Pinpoint the cell where the given text exists, returning its [X, Y] midpoint coordinate. 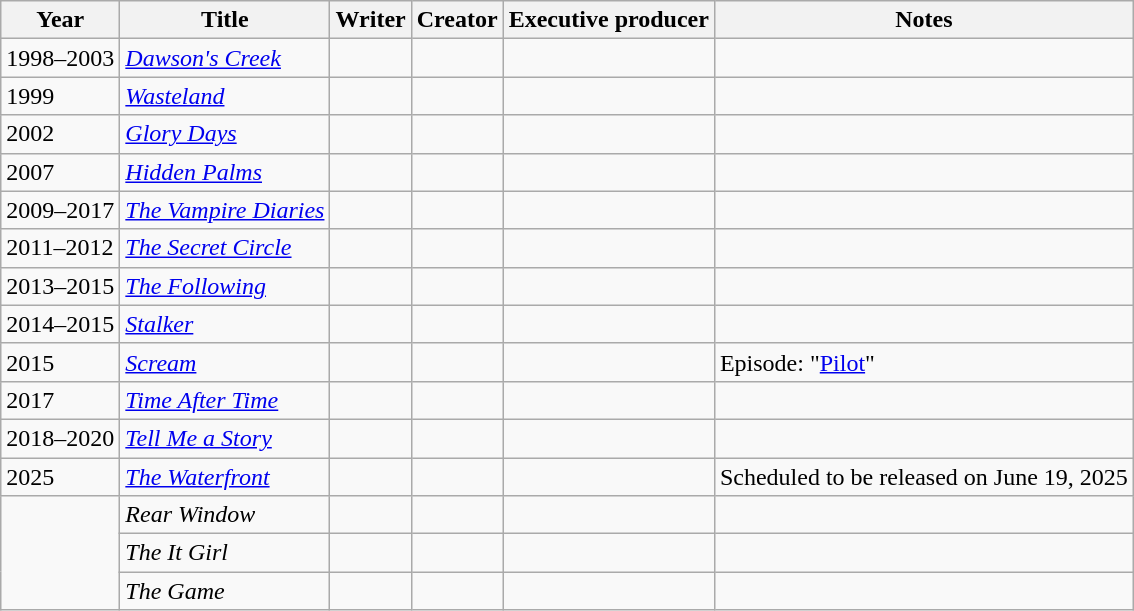
2011–2012 [60, 248]
The Vampire Diaries [225, 210]
Year [60, 20]
2002 [60, 134]
2007 [60, 172]
Wasteland [225, 96]
The Waterfront [225, 477]
Episode: "Pilot" [924, 362]
Tell Me a Story [225, 438]
2017 [60, 400]
Rear Window [225, 515]
2018–2020 [60, 438]
The Following [225, 286]
Stalker [225, 324]
2015 [60, 362]
Glory Days [225, 134]
2009–2017 [60, 210]
Title [225, 20]
Scream [225, 362]
1999 [60, 96]
2014–2015 [60, 324]
Writer [370, 20]
2025 [60, 477]
2013–2015 [60, 286]
The Secret Circle [225, 248]
The It Girl [225, 553]
1998–2003 [60, 58]
The Game [225, 591]
Hidden Palms [225, 172]
Creator [457, 20]
Notes [924, 20]
Dawson's Creek [225, 58]
Executive producer [608, 20]
Time After Time [225, 400]
Scheduled to be released on June 19, 2025 [924, 477]
